Identify which cell holds the provided text, then report its [x, y] central coordinate. 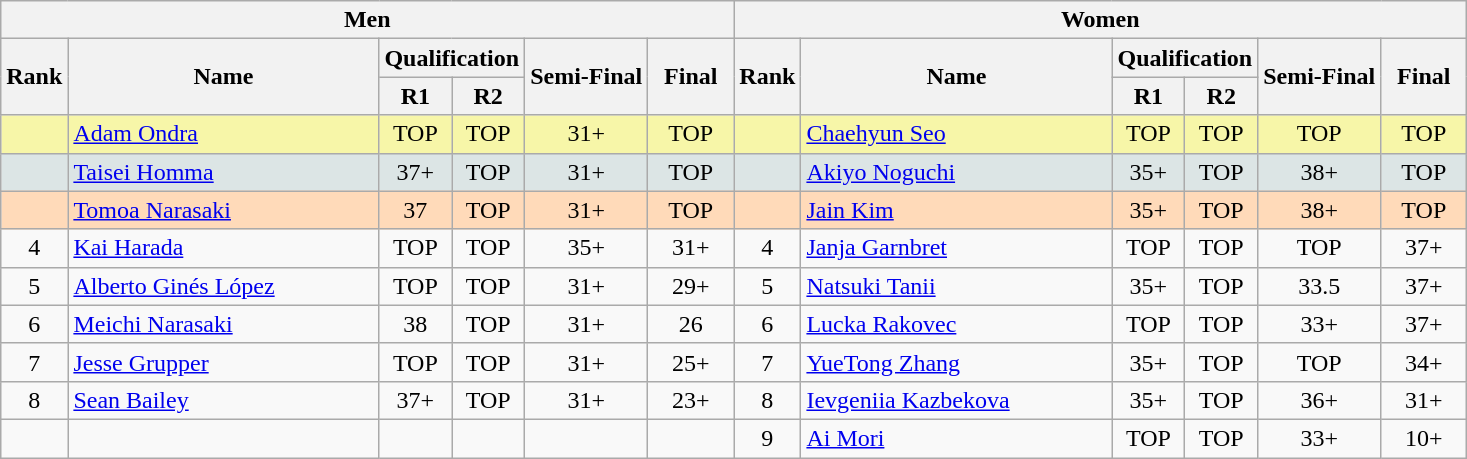
Tomoa Narasaki [224, 210]
Sean Bailey [224, 400]
Natsuki Tanii [956, 286]
Chaehyun Seo [956, 134]
10+ [1424, 438]
Kai Harada [224, 248]
Taisei Homma [224, 172]
23+ [691, 400]
34+ [1424, 362]
Meichi Narasaki [224, 324]
Jesse Grupper [224, 362]
29+ [691, 286]
37 [416, 210]
25+ [691, 362]
33.5 [1320, 286]
38 [416, 324]
Lucka Rakovec [956, 324]
Men [368, 20]
Ievgeniia Kazbekova [956, 400]
36+ [1320, 400]
Ai Mori [956, 438]
Jain Kim [956, 210]
26 [691, 324]
Janja Garnbret [956, 248]
Women [1100, 20]
YueTong Zhang [956, 362]
Adam Ondra [224, 134]
Akiyo Noguchi [956, 172]
Alberto Ginés López [224, 286]
9 [768, 438]
